From the cell containing the given text, extract its center point as (x, y) coordinate. 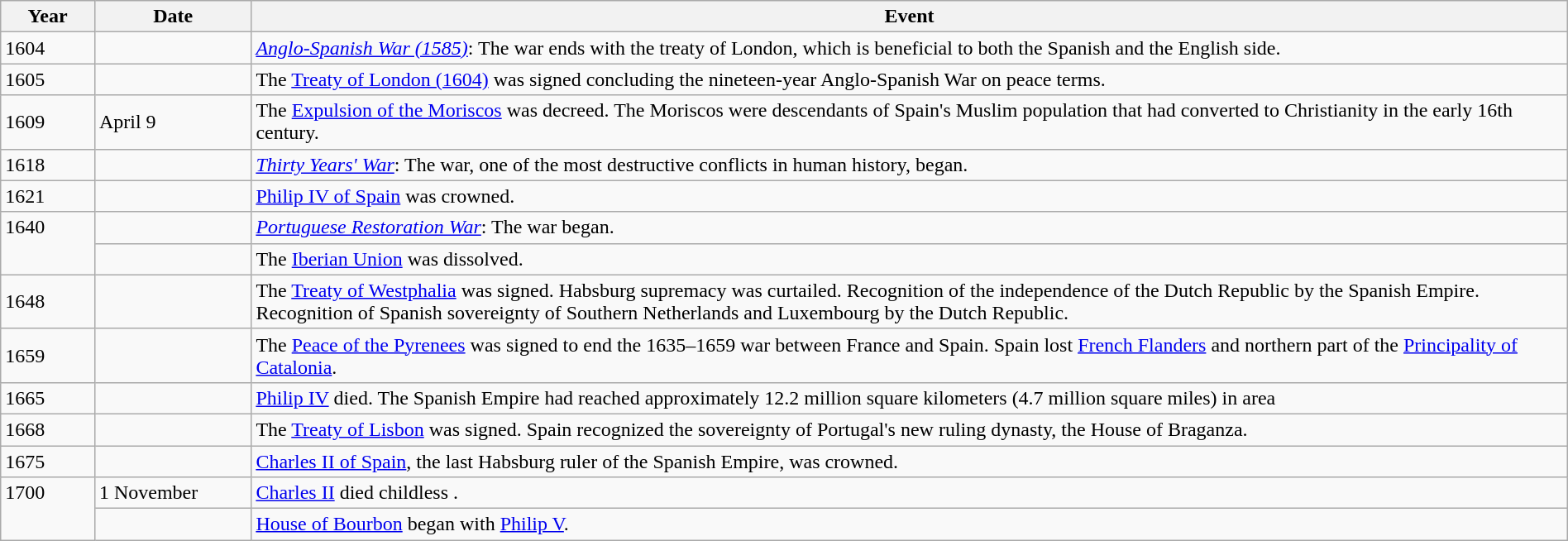
Charles II died childless . (910, 493)
Portuguese Restoration War: The war began. (910, 227)
Date (172, 17)
1640 (48, 243)
Charles II of Spain, the last Habsburg ruler of the Spanish Empire, was crowned. (910, 461)
1659 (48, 356)
The Iberian Union was dissolved. (910, 259)
1665 (48, 398)
1675 (48, 461)
Anglo-Spanish War (1585): The war ends with the treaty of London, which is beneficial to both the Spanish and the English side. (910, 48)
Philip IV died. The Spanish Empire had reached approximately 12.2 million square kilometers (4.7 million square miles) in area (910, 398)
Event (910, 17)
1700 (48, 509)
1668 (48, 429)
1 November (172, 493)
1621 (48, 196)
The Treaty of London (1604) was signed concluding the nineteen-year Anglo-Spanish War on peace terms. (910, 79)
April 9 (172, 122)
1605 (48, 79)
Thirty Years' War: The war, one of the most destructive conflicts in human history, began. (910, 165)
House of Bourbon began with Philip V. (910, 524)
The Treaty of Lisbon was signed. Spain recognized the sovereignty of Portugal's new ruling dynasty, the House of Braganza. (910, 429)
Philip IV of Spain was crowned. (910, 196)
1618 (48, 165)
1604 (48, 48)
1609 (48, 122)
1648 (48, 301)
Year (48, 17)
